Identify which cell holds the provided text, then report its [x, y] central coordinate. 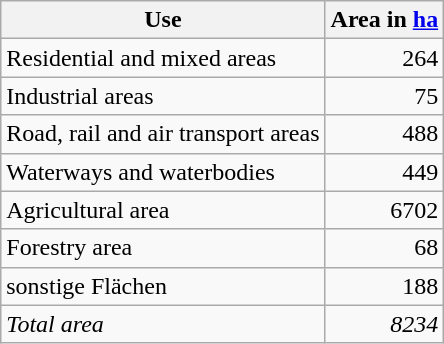
68 [384, 248]
6702 [384, 210]
Industrial areas [163, 96]
sonstige Flächen [163, 286]
Forestry area [163, 248]
75 [384, 96]
Total area [163, 324]
Agricultural area [163, 210]
Residential and mixed areas [163, 58]
488 [384, 134]
8234 [384, 324]
Area in ha [384, 20]
188 [384, 286]
449 [384, 172]
Road, rail and air transport areas [163, 134]
Waterways and waterbodies [163, 172]
Use [163, 20]
264 [384, 58]
